Output the (X, Y) coordinate of the center of the cell containing the given text.  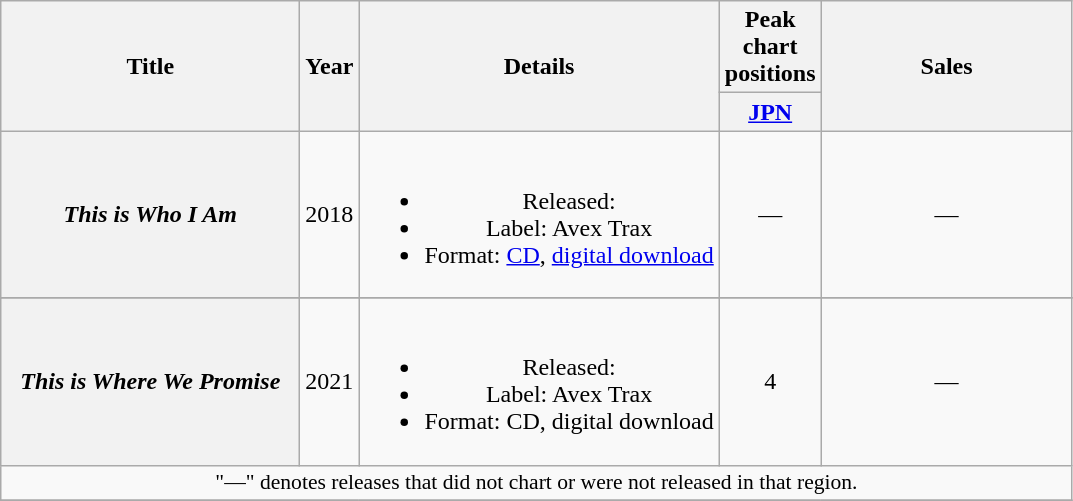
Year (330, 66)
4 (770, 382)
Sales (946, 66)
Title (150, 66)
JPN (770, 112)
This is Where We Promise (150, 382)
"—" denotes releases that did not chart or were not released in that region. (536, 483)
Details (539, 66)
2021 (330, 382)
This is Who I Am (150, 214)
Peak chart positions (770, 47)
2018 (330, 214)
